Extract the [X, Y] coordinate from the center of the cell holding the provided text.  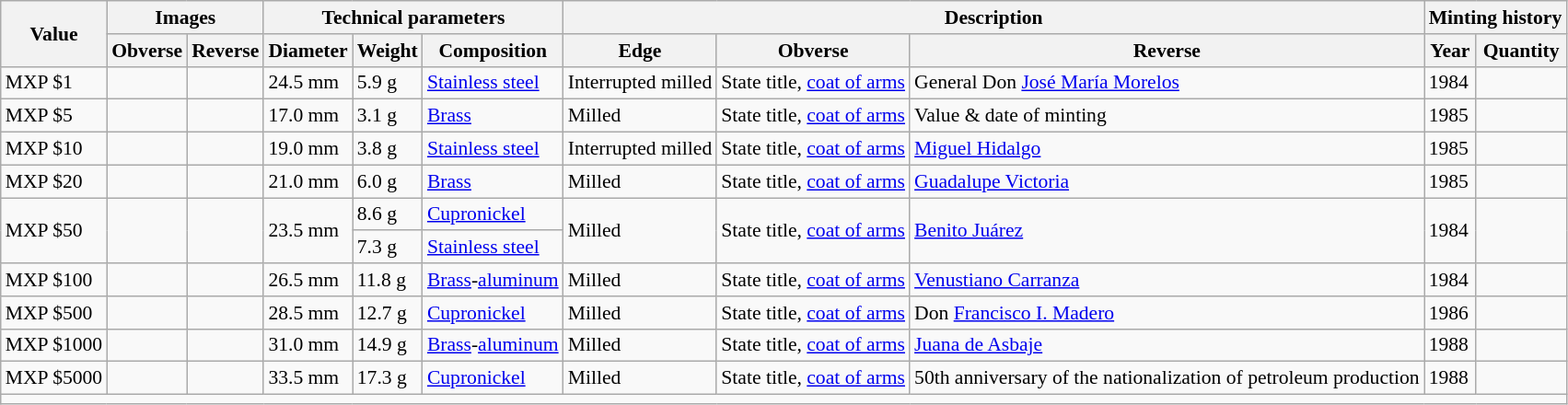
6.0 g [388, 181]
8.6 g [388, 214]
28.5 mm [308, 313]
26.5 mm [308, 280]
Value [53, 33]
Composition [494, 51]
3.1 g [388, 116]
MXP $100 [53, 280]
11.8 g [388, 280]
Weight [388, 51]
7.3 g [388, 248]
MXP $20 [53, 181]
33.5 mm [308, 378]
12.7 g [388, 313]
Diameter [308, 51]
31.0 mm [308, 345]
Images [185, 17]
Juana de Asbaje [1167, 345]
MXP $50 [53, 230]
Guadalupe Victoria [1167, 181]
24.5 mm [308, 83]
50th anniversary of the nationalization of petroleum production [1167, 378]
MXP $10 [53, 149]
MXP $500 [53, 313]
Edge [641, 51]
MXP $5 [53, 116]
1986 [1450, 313]
21.0 mm [308, 181]
Venustiano Carranza [1167, 280]
14.9 g [388, 345]
3.8 g [388, 149]
19.0 mm [308, 149]
5.9 g [388, 83]
MXP $5000 [53, 378]
General Don José María Morelos [1167, 83]
MXP $1 [53, 83]
Value & date of minting [1167, 116]
Minting history [1495, 17]
Miguel Hidalgo [1167, 149]
17.3 g [388, 378]
Technical parameters [412, 17]
Quantity [1521, 51]
Don Francisco I. Madero [1167, 313]
MXP $1000 [53, 345]
17.0 mm [308, 116]
Year [1450, 51]
Benito Juárez [1167, 230]
Description [994, 17]
23.5 mm [308, 230]
